Find where the given text appears and provide that cell's center as (x, y) coordinate. 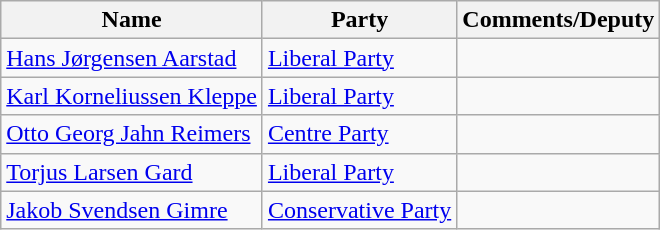
Otto Georg Jahn Reimers (132, 134)
Hans Jørgensen Aarstad (132, 58)
Jakob Svendsen Gimre (132, 210)
Name (132, 20)
Conservative Party (359, 210)
Comments/Deputy (558, 20)
Torjus Larsen Gard (132, 172)
Party (359, 20)
Centre Party (359, 134)
Karl Korneliussen Kleppe (132, 96)
